Find where the given text appears and provide that cell's center as (x, y) coordinate. 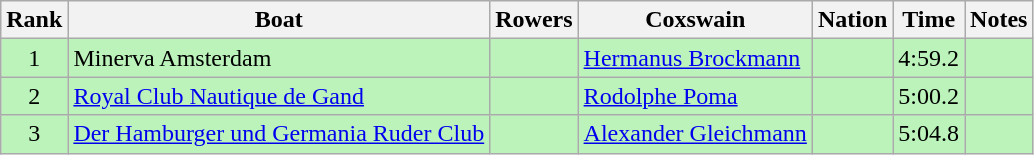
Boat (279, 20)
5:00.2 (929, 96)
Rank (34, 20)
Notes (999, 20)
Coxswain (695, 20)
1 (34, 58)
5:04.8 (929, 134)
Hermanus Brockmann (695, 58)
Time (929, 20)
4:59.2 (929, 58)
Minerva Amsterdam (279, 58)
Rodolphe Poma (695, 96)
Der Hamburger und Germania Ruder Club (279, 134)
2 (34, 96)
Rowers (534, 20)
3 (34, 134)
Alexander Gleichmann (695, 134)
Nation (852, 20)
Royal Club Nautique de Gand (279, 96)
